Pinpoint the cell where the given text exists, returning its (X, Y) midpoint coordinate. 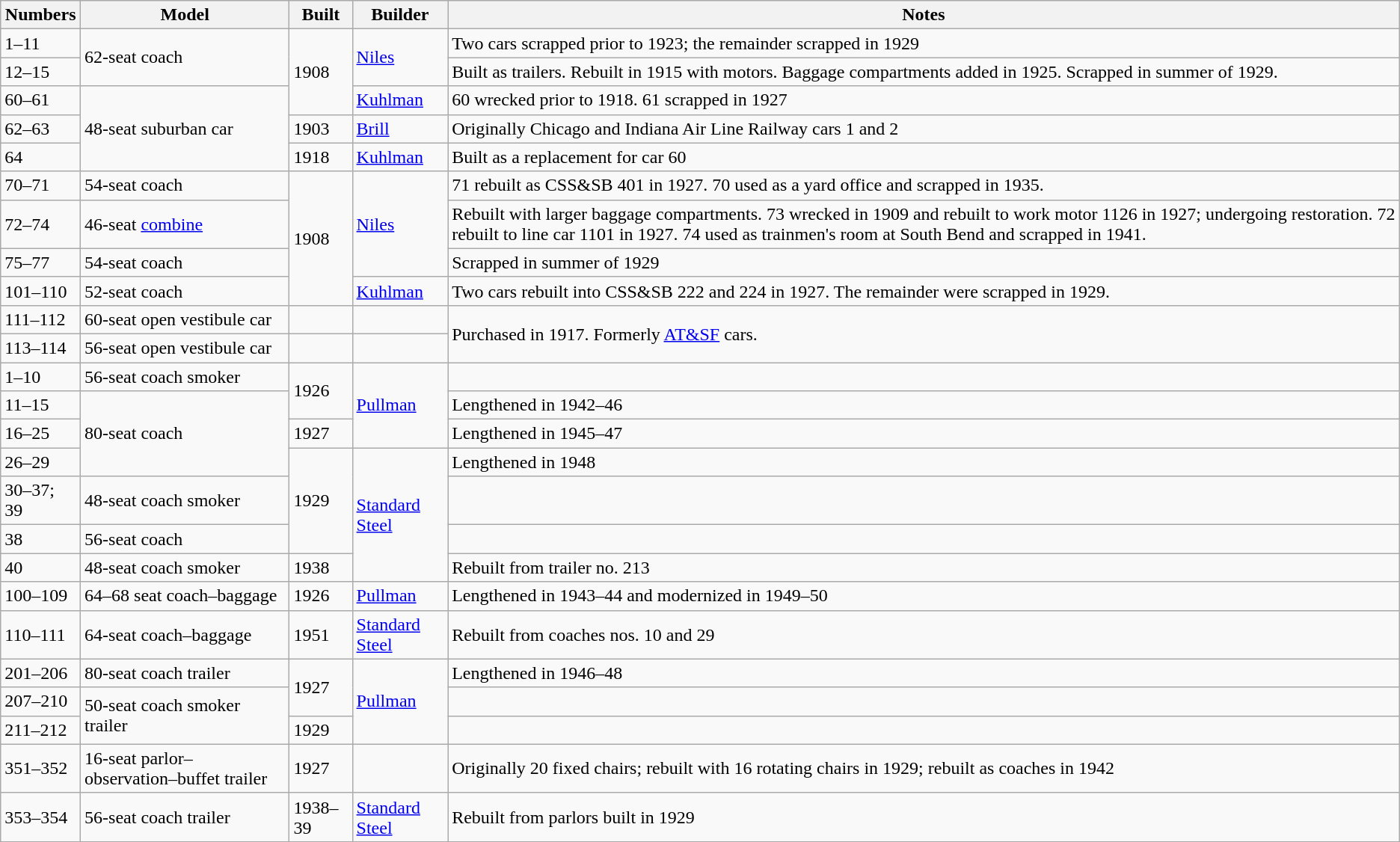
62–63 (40, 129)
Builder (400, 15)
351–352 (40, 769)
Originally Chicago and Indiana Air Line Railway cars 1 and 2 (924, 129)
38 (40, 539)
56-seat coach trailer (185, 817)
1–10 (40, 376)
75–77 (40, 262)
Rebuilt from trailer no. 213 (924, 568)
Built as a replacement for car 60 (924, 157)
111–112 (40, 319)
62-seat coach (185, 58)
110–111 (40, 634)
Built as trailers. Rebuilt in 1915 with motors. Baggage compartments added in 1925. Scrapped in summer of 1929. (924, 72)
Built (321, 15)
60-seat open vestibule car (185, 319)
Lengthened in 1948 (924, 462)
113–114 (40, 348)
Scrapped in summer of 1929 (924, 262)
201–206 (40, 673)
211–212 (40, 730)
207–210 (40, 701)
11–15 (40, 405)
Rebuilt from coaches nos. 10 and 29 (924, 634)
60 wrecked prior to 1918. 61 scrapped in 1927 (924, 100)
40 (40, 568)
1951 (321, 634)
1938–39 (321, 817)
64–68 seat coach–baggage (185, 596)
64-seat coach–baggage (185, 634)
80-seat coach (185, 434)
Notes (924, 15)
1938 (321, 568)
100–109 (40, 596)
1–11 (40, 43)
16–25 (40, 434)
Brill (400, 129)
Purchased in 1917. Formerly AT&SF cars. (924, 334)
46-seat combine (185, 224)
72–74 (40, 224)
Lengthened in 1946–48 (924, 673)
353–354 (40, 817)
1903 (321, 129)
Two cars scrapped prior to 1923; the remainder scrapped in 1929 (924, 43)
Lengthened in 1943–44 and modernized in 1949–50 (924, 596)
70–71 (40, 185)
80-seat coach trailer (185, 673)
64 (40, 157)
12–15 (40, 72)
Lengthened in 1942–46 (924, 405)
56-seat open vestibule car (185, 348)
30–37; 39 (40, 501)
Model (185, 15)
Originally 20 fixed chairs; rebuilt with 16 rotating chairs in 1929; rebuilt as coaches in 1942 (924, 769)
56-seat coach smoker (185, 376)
Lengthened in 1945–47 (924, 434)
1918 (321, 157)
Two cars rebuilt into CSS&SB 222 and 224 in 1927. The remainder were scrapped in 1929. (924, 291)
56-seat coach (185, 539)
71 rebuilt as CSS&SB 401 in 1927. 70 used as a yard office and scrapped in 1935. (924, 185)
16-seat parlor–observation–buffet trailer (185, 769)
50-seat coach smoker trailer (185, 716)
48-seat suburban car (185, 129)
Rebuilt from parlors built in 1929 (924, 817)
Numbers (40, 15)
60–61 (40, 100)
52-seat coach (185, 291)
26–29 (40, 462)
101–110 (40, 291)
